Pinpoint the cell where the given text exists, returning its (x, y) midpoint coordinate. 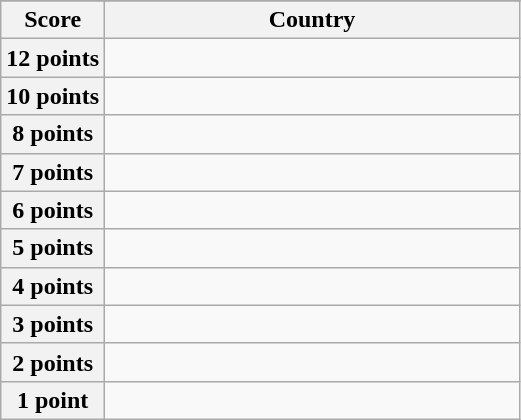
Score (53, 20)
12 points (53, 58)
6 points (53, 210)
7 points (53, 172)
10 points (53, 96)
8 points (53, 134)
Country (312, 20)
4 points (53, 286)
5 points (53, 248)
1 point (53, 400)
3 points (53, 324)
2 points (53, 362)
